Pinpoint the cell where the given text exists, returning its [X, Y] midpoint coordinate. 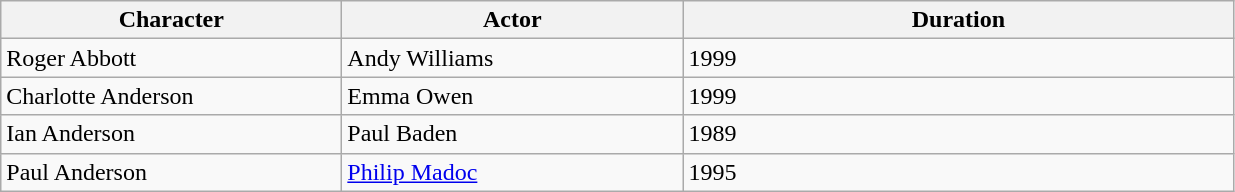
Emma Owen [512, 96]
1989 [958, 134]
Duration [958, 20]
Actor [512, 20]
Ian Anderson [172, 134]
Andy Williams [512, 58]
Paul Anderson [172, 172]
Charlotte Anderson [172, 96]
Character [172, 20]
Roger Abbott [172, 58]
1995 [958, 172]
Paul Baden [512, 134]
Philip Madoc [512, 172]
